Output the [x, y] coordinate of the center of the cell containing the given text.  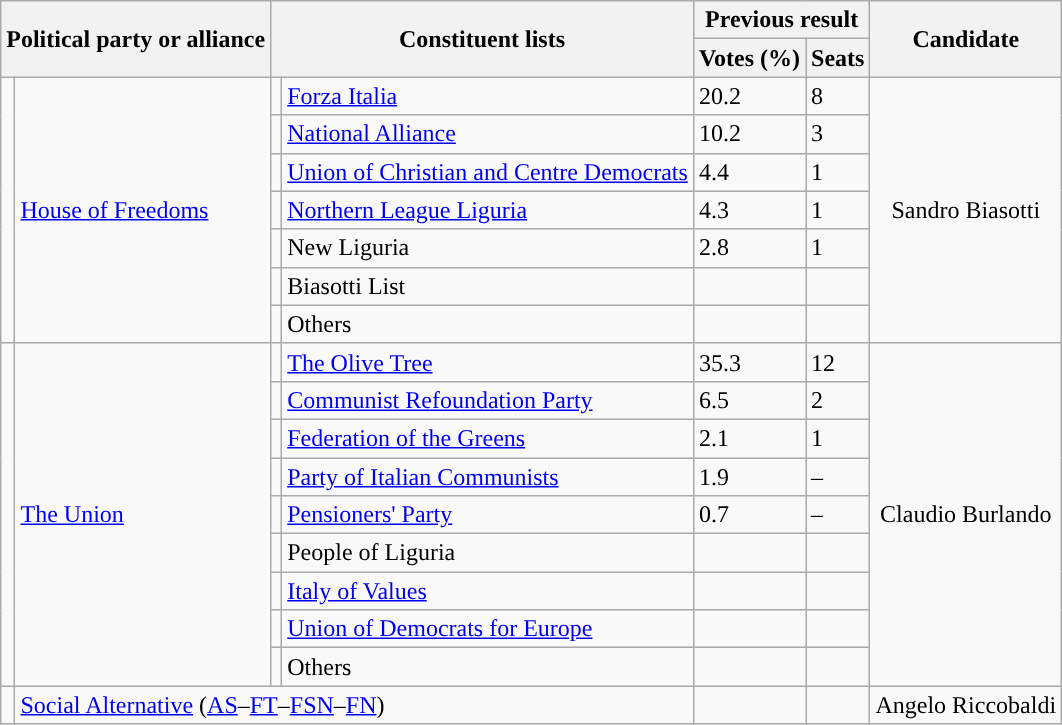
10.2 [749, 134]
Pensioners' Party [488, 515]
Candidate [966, 39]
Seats [838, 58]
Claudio Burlando [966, 514]
Party of Italian Communists [488, 477]
Constituent lists [482, 39]
Federation of the Greens [488, 438]
Biasotti List [488, 286]
Northern League Liguria [488, 210]
National Alliance [488, 134]
Union of Christian and Centre Democrats [488, 172]
4.3 [749, 210]
Angelo Riccobaldi [966, 705]
Previous result [782, 20]
3 [838, 134]
Social Alternative (AS–FT–FSN–FN) [354, 705]
New Liguria [488, 248]
People of Liguria [488, 553]
6.5 [749, 400]
2 [838, 400]
The Olive Tree [488, 362]
The Union [143, 514]
House of Freedoms [143, 210]
35.3 [749, 362]
Sandro Biasotti [966, 210]
Political party or alliance [136, 39]
Union of Democrats for Europe [488, 629]
Forza Italia [488, 96]
0.7 [749, 515]
8 [838, 96]
1.9 [749, 477]
2.1 [749, 438]
Communist Refoundation Party [488, 400]
Votes (%) [749, 58]
4.4 [749, 172]
12 [838, 362]
20.2 [749, 96]
2.8 [749, 248]
Italy of Values [488, 591]
